From the cell containing the given text, extract its center point as [x, y] coordinate. 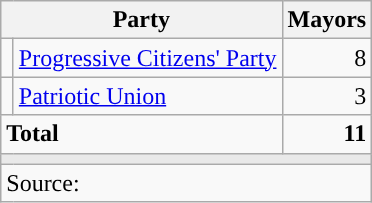
Total [142, 134]
3 [327, 96]
Progressive Citizens' Party [148, 58]
Patriotic Union [148, 96]
8 [327, 58]
11 [327, 134]
Mayors [327, 20]
Source: [186, 183]
Party [142, 20]
